Return the [x, y] coordinate for the center point of the cell that contains the specified text.  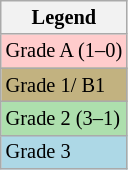
Grade 3 [64, 152]
Grade 2 (3–1) [64, 118]
Grade A (1–0) [64, 51]
Grade 1/ B1 [64, 85]
Legend [64, 17]
